For the text-containing cell, return its midpoint in (x, y) coordinate format. 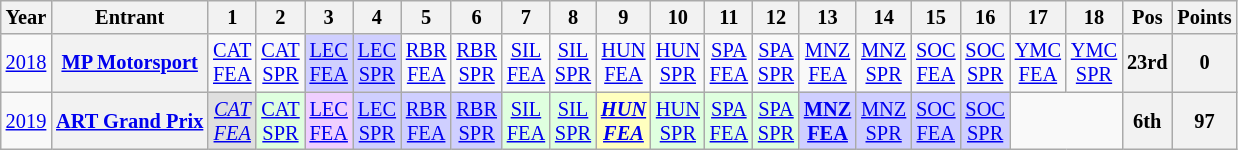
2019 (26, 121)
5 (426, 17)
10 (678, 17)
Entrant (130, 17)
6 (476, 17)
97 (1205, 121)
3 (329, 17)
15 (936, 17)
2018 (26, 63)
YMCFEA (1038, 63)
11 (729, 17)
9 (624, 17)
8 (573, 17)
17 (1038, 17)
Pos (1147, 17)
2 (280, 17)
14 (884, 17)
13 (828, 17)
16 (984, 17)
Points (1205, 17)
7 (526, 17)
1 (232, 17)
0 (1205, 63)
MP Motorsport (130, 63)
ART Grand Prix (130, 121)
4 (377, 17)
18 (1094, 17)
12 (776, 17)
Year (26, 17)
23rd (1147, 63)
6th (1147, 121)
YMCSPR (1094, 63)
